From the cell containing the given text, extract its center point as [x, y] coordinate. 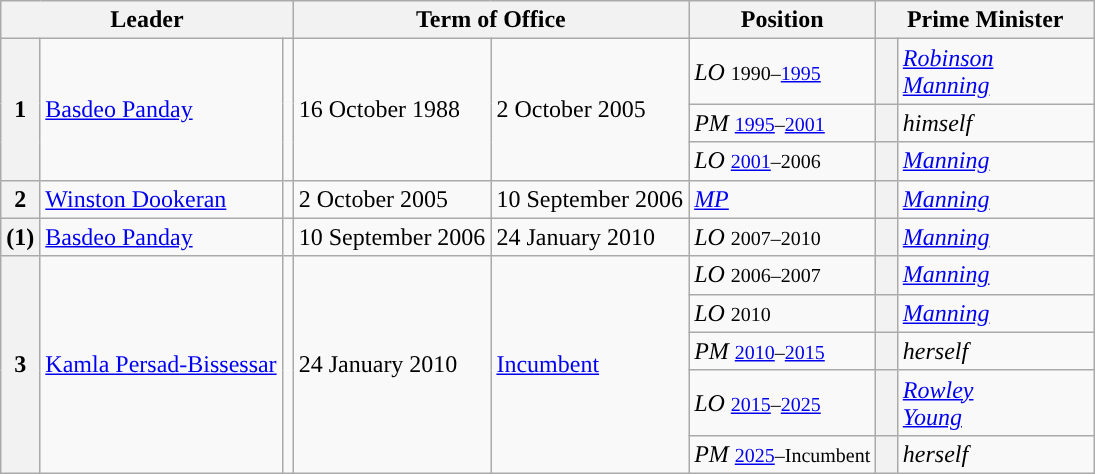
Leader [147, 20]
Incumbent [590, 364]
Prime Minister [986, 20]
LO 2007–2010 [782, 237]
LO 2001–2006 [782, 161]
LO 2006–2007 [782, 275]
PM 1995–2001 [782, 123]
PM 2025–Incumbent [782, 454]
Position [782, 20]
RobinsonManning [996, 72]
himself [996, 123]
PM 2010–2015 [782, 351]
1 [20, 110]
LO 2015–2025 [782, 402]
Winston Dookeran [161, 199]
Kamla Persad-Bissessar [161, 364]
Term of Office [490, 20]
LO 1990–1995 [782, 72]
16 October 1988 [392, 110]
RowleyYoung [996, 402]
3 [20, 364]
2 [20, 199]
MP [782, 199]
(1) [20, 237]
LO 2010 [782, 313]
